Scan for the cell matching the given text and deliver its (X, Y) coordinate at center. 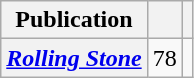
78 (164, 58)
Rolling Stone (74, 58)
Publication (74, 20)
